Find where the given text appears and provide that cell's center as (x, y) coordinate. 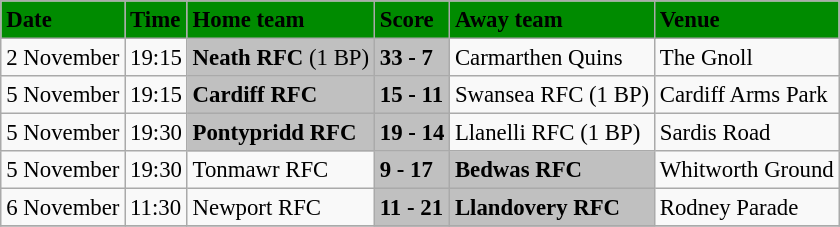
Score (412, 20)
Llanelli RFC (1 BP) (552, 133)
Sardis Road (746, 133)
11 - 21 (412, 208)
15 - 11 (412, 95)
Whitworth Ground (746, 170)
2 November (63, 57)
Away team (552, 20)
Date (63, 20)
Cardiff Arms Park (746, 95)
19 - 14 (412, 133)
Carmarthen Quins (552, 57)
11:30 (156, 208)
Bedwas RFC (552, 170)
Cardiff RFC (280, 95)
33 - 7 (412, 57)
9 - 17 (412, 170)
Swansea RFC (1 BP) (552, 95)
Tonmawr RFC (280, 170)
Llandovery RFC (552, 208)
6 November (63, 208)
Pontypridd RFC (280, 133)
Rodney Parade (746, 208)
Time (156, 20)
Newport RFC (280, 208)
Neath RFC (1 BP) (280, 57)
Home team (280, 20)
The Gnoll (746, 57)
Venue (746, 20)
